Capture the cell that displays the provided text and extract its [X, Y] central coordinate. 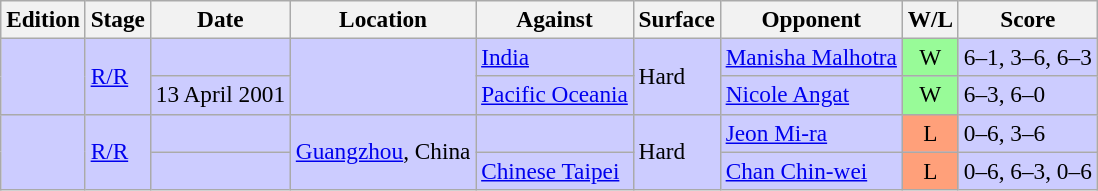
Stage [118, 19]
Guangzhou, China [382, 152]
Score [1028, 19]
Chinese Taipei [554, 170]
India [554, 57]
Edition [44, 19]
Pacific Oceania [554, 95]
0–6, 6–3, 0–6 [1028, 170]
Chan Chin-wei [811, 170]
0–6, 3–6 [1028, 133]
6–1, 3–6, 6–3 [1028, 57]
6–3, 6–0 [1028, 95]
13 April 2001 [220, 95]
Opponent [811, 19]
Against [554, 19]
Jeon Mi-ra [811, 133]
Location [382, 19]
Nicole Angat [811, 95]
Manisha Malhotra [811, 57]
W/L [930, 19]
Surface [676, 19]
Date [220, 19]
